Return [X, Y] of the center of cell containing provided text 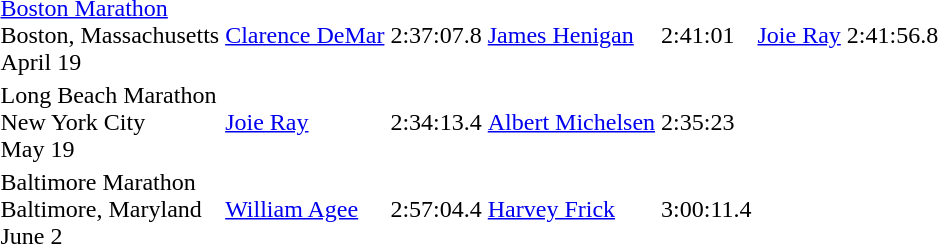
2:34:13.4 [436, 122]
Joie Ray [305, 122]
Albert Michelsen [571, 122]
2:35:23 [706, 122]
